Capture the cell that displays the provided text and extract its [x, y] central coordinate. 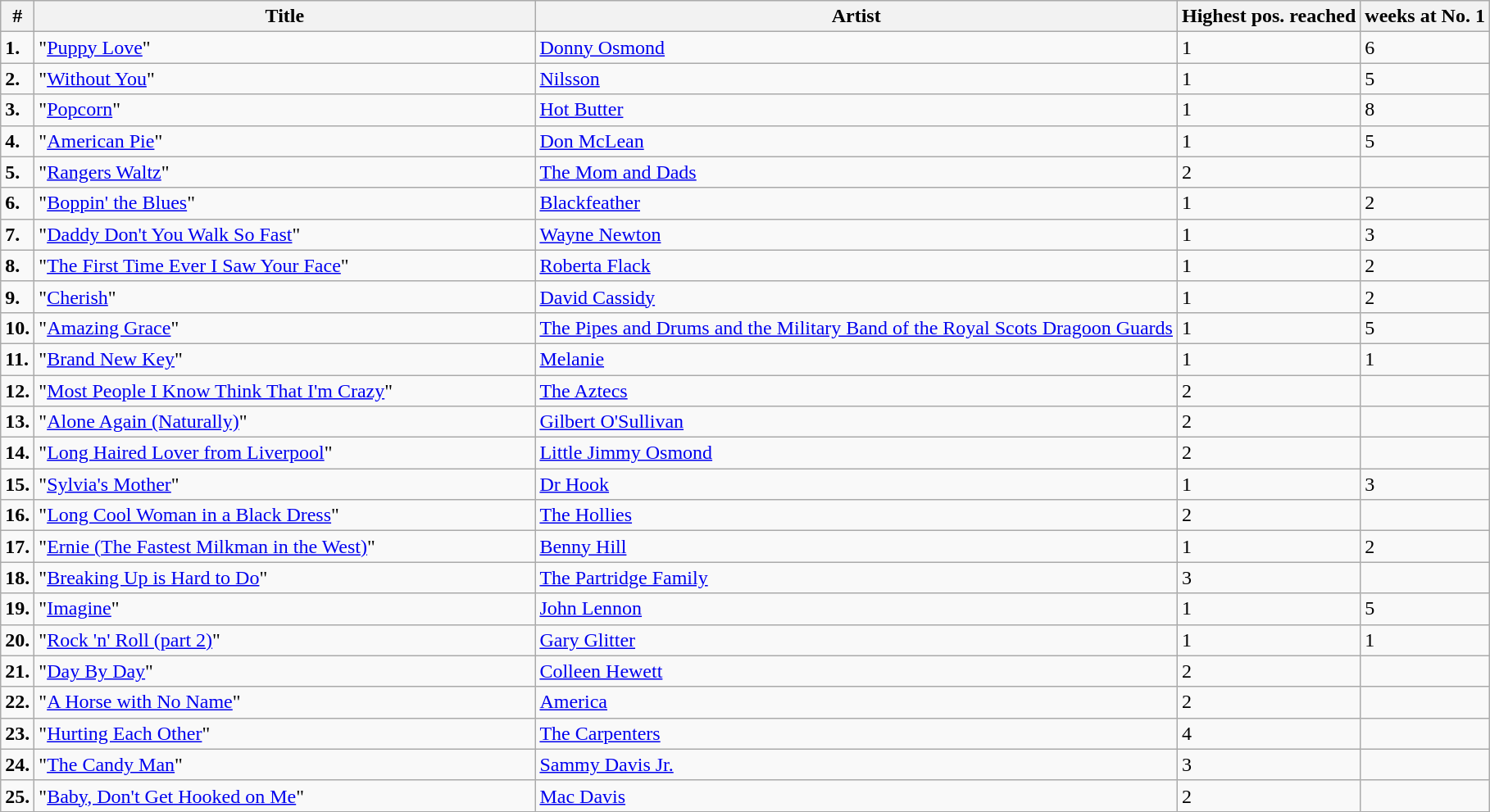
10. [18, 328]
Benny Hill [856, 547]
The Mom and Dads [856, 172]
"Popcorn" [285, 110]
21. [18, 671]
"Boppin' the Blues" [285, 203]
America [856, 702]
Blackfeather [856, 203]
# [18, 16]
Sammy Davis Jr. [856, 764]
23. [18, 733]
16. [18, 515]
"Daddy Don't You Walk So Fast" [285, 234]
"Hurting Each Other" [285, 733]
"Long Cool Woman in a Black Dress" [285, 515]
"Rock 'n' Roll (part 2)" [285, 640]
"Most People I Know Think That I'm Crazy" [285, 391]
6. [18, 203]
Nilsson [856, 79]
6 [1425, 48]
4 [1269, 733]
Artist [856, 16]
5. [18, 172]
"Breaking Up is Hard to Do" [285, 578]
The Pipes and Drums and the Military Band of the Royal Scots Dragoon Guards [856, 328]
Little Jimmy Osmond [856, 453]
"Without You" [285, 79]
"The Candy Man" [285, 764]
1. [18, 48]
19. [18, 609]
"Alone Again (Naturally)" [285, 422]
"Sylvia's Mother" [285, 484]
8. [18, 265]
"Day By Day" [285, 671]
17. [18, 547]
Mac Davis [856, 796]
Gilbert O'Sullivan [856, 422]
Wayne Newton [856, 234]
Gary Glitter [856, 640]
Hot Butter [856, 110]
9. [18, 297]
Title [285, 16]
2. [18, 79]
"Baby, Don't Get Hooked on Me" [285, 796]
"Cherish" [285, 297]
"Puppy Love" [285, 48]
Don McLean [856, 141]
"Amazing Grace" [285, 328]
The Carpenters [856, 733]
"Imagine" [285, 609]
"American Pie" [285, 141]
weeks at No. 1 [1425, 16]
Dr Hook [856, 484]
The Partridge Family [856, 578]
"Rangers Waltz" [285, 172]
"Ernie (The Fastest Milkman in the West)" [285, 547]
Highest pos. reached [1269, 16]
20. [18, 640]
"Long Haired Lover from Liverpool" [285, 453]
12. [18, 391]
Donny Osmond [856, 48]
The Aztecs [856, 391]
"A Horse with No Name" [285, 702]
The Hollies [856, 515]
David Cassidy [856, 297]
"The First Time Ever I Saw Your Face" [285, 265]
Melanie [856, 359]
"Brand New Key" [285, 359]
14. [18, 453]
13. [18, 422]
24. [18, 764]
15. [18, 484]
11. [18, 359]
3. [18, 110]
John Lennon [856, 609]
22. [18, 702]
Roberta Flack [856, 265]
4. [18, 141]
25. [18, 796]
8 [1425, 110]
7. [18, 234]
Colleen Hewett [856, 671]
18. [18, 578]
